Return the [X, Y] coordinate for the center point of the cell that contains the specified text.  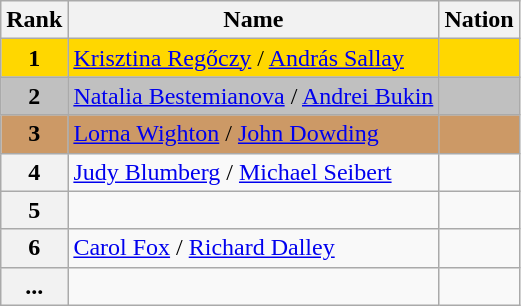
2 [34, 96]
... [34, 286]
1 [34, 58]
Krisztina Regőczy / András Sallay [254, 58]
6 [34, 248]
4 [34, 172]
5 [34, 210]
Name [254, 20]
Lorna Wighton / John Dowding [254, 134]
Carol Fox / Richard Dalley [254, 248]
Natalia Bestemianova / Andrei Bukin [254, 96]
3 [34, 134]
Rank [34, 20]
Nation [479, 20]
Judy Blumberg / Michael Seibert [254, 172]
